Return [x, y] of the center of cell containing provided text 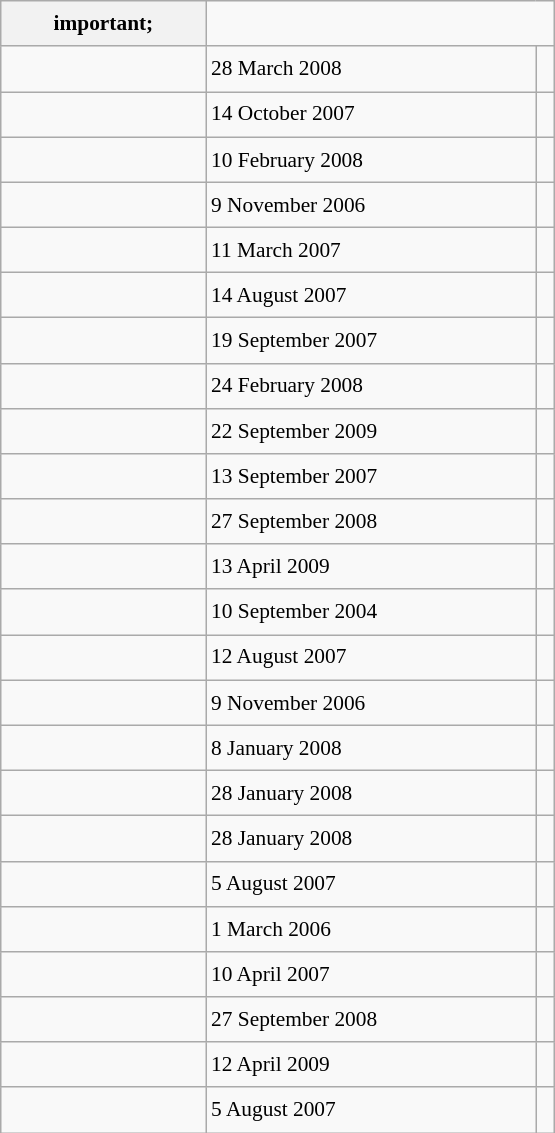
8 January 2008 [371, 748]
22 September 2009 [371, 430]
1 March 2006 [371, 928]
10 February 2008 [371, 160]
12 August 2007 [371, 658]
10 September 2004 [371, 612]
24 February 2008 [371, 386]
11 March 2007 [371, 250]
14 August 2007 [371, 296]
12 April 2009 [371, 1064]
10 April 2007 [371, 974]
13 September 2007 [371, 476]
13 April 2009 [371, 566]
important; [104, 24]
28 March 2008 [371, 68]
14 October 2007 [371, 114]
19 September 2007 [371, 340]
